From the cell containing the given text, extract its center point as (X, Y) coordinate. 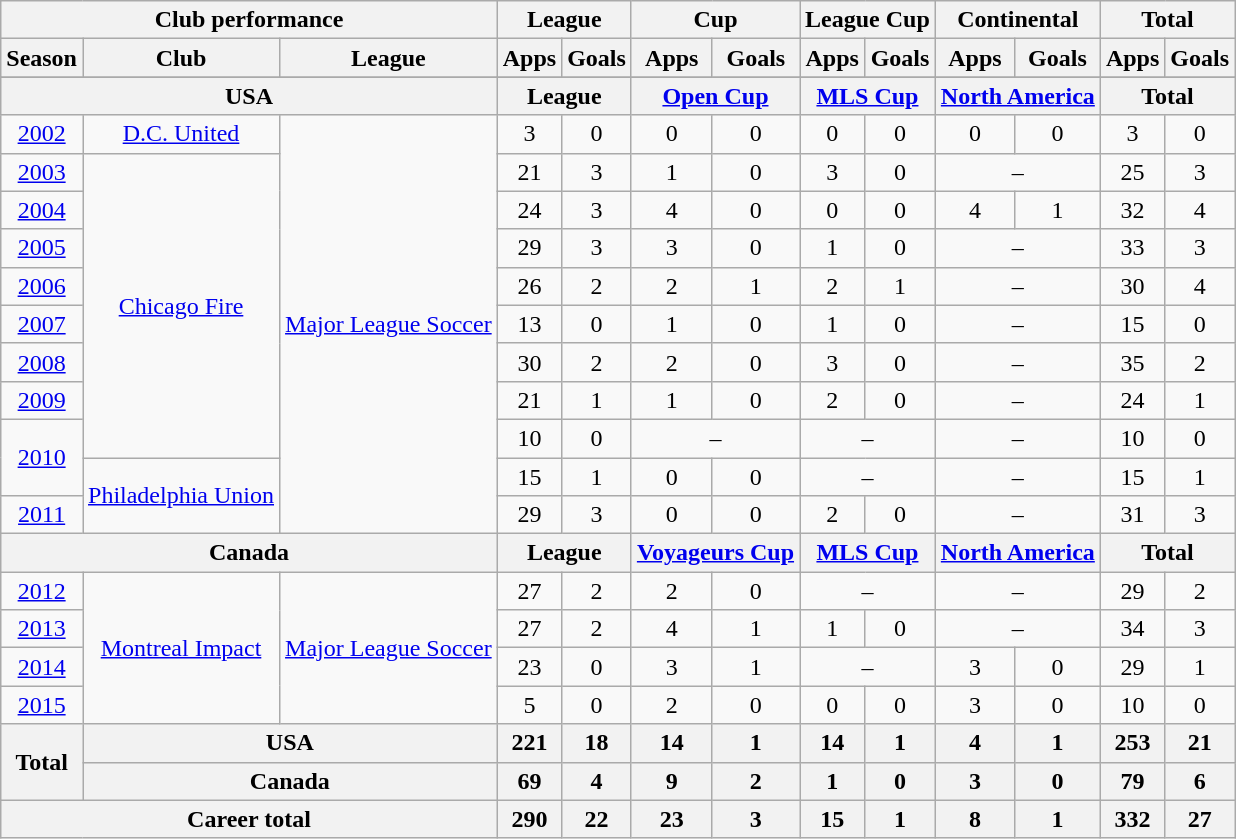
13 (529, 324)
290 (529, 819)
22 (597, 819)
Club (180, 58)
8 (974, 819)
2008 (42, 362)
2014 (42, 667)
Philadelphia Union (180, 496)
Chicago Fire (180, 305)
2009 (42, 400)
5 (529, 705)
Voyageurs Cup (715, 553)
Season (42, 58)
69 (529, 781)
2015 (42, 705)
Club performance (249, 20)
Montreal Impact (180, 648)
Career total (249, 819)
2007 (42, 324)
253 (1132, 743)
26 (529, 286)
2011 (42, 515)
2013 (42, 629)
32 (1132, 210)
Continental (1018, 20)
2003 (42, 172)
9 (672, 781)
Open Cup (715, 96)
2004 (42, 210)
25 (1132, 172)
2012 (42, 591)
79 (1132, 781)
Cup (715, 20)
35 (1132, 362)
2005 (42, 248)
18 (597, 743)
2002 (42, 134)
221 (529, 743)
League Cup (868, 20)
332 (1132, 819)
34 (1132, 629)
31 (1132, 515)
2006 (42, 286)
33 (1132, 248)
2010 (42, 457)
6 (1200, 781)
D.C. United (180, 134)
